Detect which cell encompasses the target text, then output its [x, y] center coordinate. 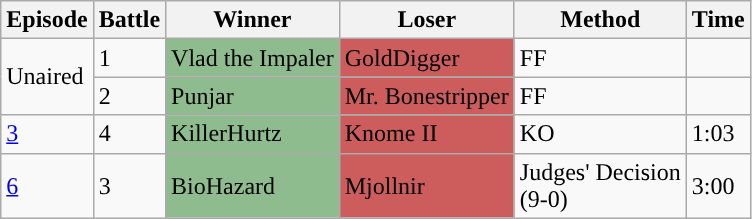
Battle [129, 20]
Vlad the Impaler [253, 58]
Method [600, 20]
Judges' Decision(9-0) [600, 186]
Knome II [426, 134]
KO [600, 134]
Punjar [253, 96]
Time [718, 20]
Unaired [47, 77]
Mr. Bonestripper [426, 96]
Loser [426, 20]
Winner [253, 20]
4 [129, 134]
KillerHurtz [253, 134]
GoldDigger [426, 58]
Episode [47, 20]
Mjollnir [426, 186]
3:00 [718, 186]
6 [47, 186]
1 [129, 58]
1:03 [718, 134]
BioHazard [253, 186]
2 [129, 96]
